Detect which cell encompasses the target text, then output its [x, y] center coordinate. 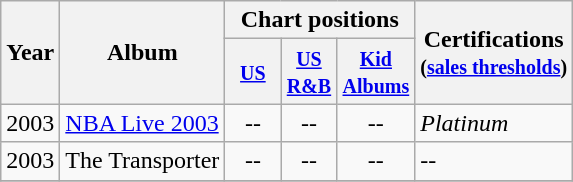
US [253, 72]
Album [142, 52]
Chart positions [320, 20]
The Transporter [142, 161]
US R&B [309, 72]
Year [30, 52]
Certifications(sales thresholds) [494, 52]
NBA Live 2003 [142, 123]
Kid Albums [376, 72]
Platinum [494, 123]
